Pinpoint the cell where the given text exists, returning its [X, Y] midpoint coordinate. 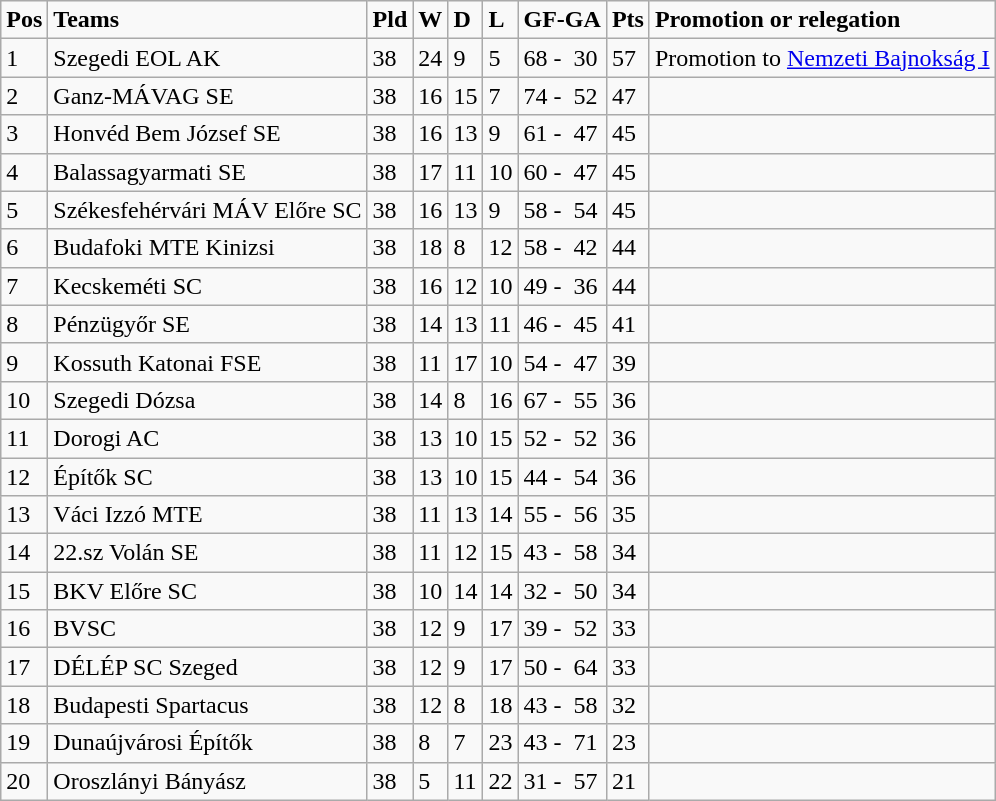
Kecskeméti SC [208, 286]
50 - 64 [562, 667]
Ganz-MÁVAG SE [208, 96]
52 - 52 [562, 438]
Szegedi Dózsa [208, 400]
24 [430, 58]
67 - 55 [562, 400]
47 [628, 96]
Honvéd Bem József SE [208, 134]
22 [500, 781]
3 [24, 134]
Promotion or relegation [822, 20]
Pts [628, 20]
31 - 57 [562, 781]
Oroszlányi Bányász [208, 781]
DÉLÉP SC Szeged [208, 667]
1 [24, 58]
61 - 47 [562, 134]
44 - 54 [562, 477]
39 [628, 362]
41 [628, 324]
Pénzügyőr SE [208, 324]
39 - 52 [562, 629]
Dunaújvárosi Építők [208, 743]
46 - 45 [562, 324]
Építők SC [208, 477]
Budapesti Spartacus [208, 705]
Pos [24, 20]
60 - 47 [562, 172]
W [430, 20]
22.sz Volán SE [208, 553]
GF-GA [562, 20]
Dorogi AC [208, 438]
Székesfehérvári MÁV Előre SC [208, 210]
L [500, 20]
Szegedi EOL AK [208, 58]
Promotion to Nemzeti Bajnokság I [822, 58]
57 [628, 58]
20 [24, 781]
6 [24, 248]
Váci Izzó MTE [208, 515]
54 - 47 [562, 362]
Pld [390, 20]
35 [628, 515]
19 [24, 743]
43 - 71 [562, 743]
2 [24, 96]
4 [24, 172]
58 - 54 [562, 210]
74 - 52 [562, 96]
21 [628, 781]
Budafoki MTE Kinizsi [208, 248]
49 - 36 [562, 286]
BKV Előre SC [208, 591]
68 - 30 [562, 58]
58 - 42 [562, 248]
D [466, 20]
Teams [208, 20]
32 [628, 705]
Balassagyarmati SE [208, 172]
BVSC [208, 629]
32 - 50 [562, 591]
55 - 56 [562, 515]
Kossuth Katonai FSE [208, 362]
